Provide the [X, Y] coordinate of the cell's center where the given text is located.  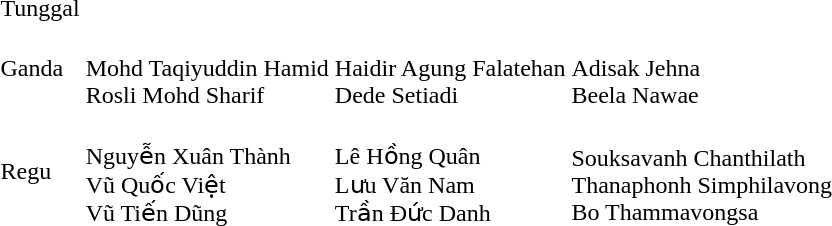
Mohd Taqiyuddin HamidRosli Mohd Sharif [207, 68]
Haidir Agung FalatehanDede Setiadi [450, 68]
